Output the [x, y] coordinate of the center of the cell containing the given text.  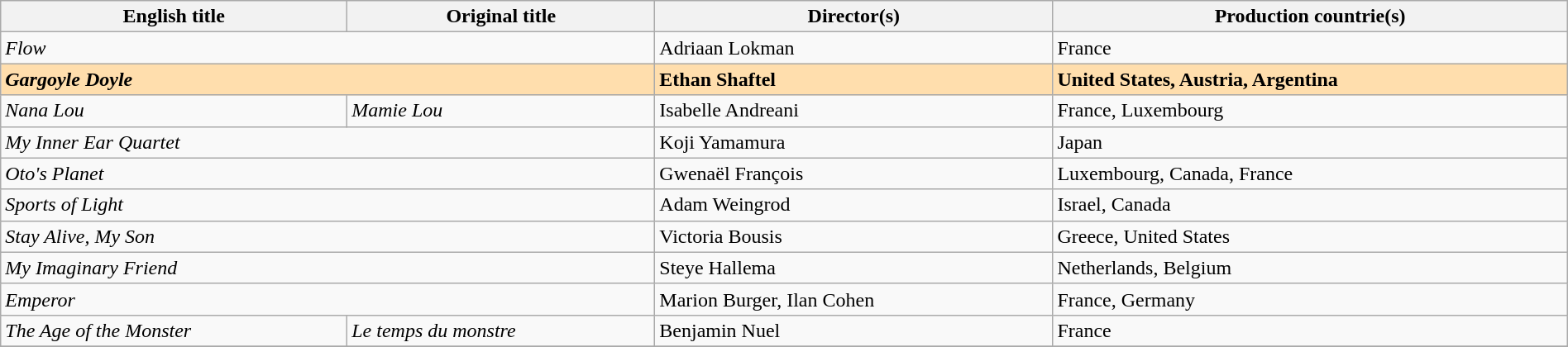
Luxembourg, Canada, France [1310, 173]
Stay Alive, My Son [327, 236]
My Imaginary Friend [327, 268]
Marion Burger, Ilan Cohen [853, 299]
Japan [1310, 142]
Adriaan Lokman [853, 48]
English title [174, 17]
Gwenaël François [853, 173]
Israel, Canada [1310, 205]
Victoria Bousis [853, 236]
Gargoyle Doyle [327, 79]
Emperor [327, 299]
Sports of Light [327, 205]
Benjamin Nuel [853, 330]
Le temps du monstre [501, 330]
France, Luxembourg [1310, 111]
My Inner Ear Quartet [327, 142]
Adam Weingrod [853, 205]
Isabelle Andreani [853, 111]
Greece, United States [1310, 236]
The Age of the Monster [174, 330]
Mamie Lou [501, 111]
Netherlands, Belgium [1310, 268]
Flow [327, 48]
France, Germany [1310, 299]
Original title [501, 17]
Steye Hallema [853, 268]
Ethan Shaftel [853, 79]
Oto's Planet [327, 173]
Director(s) [853, 17]
Nana Lou [174, 111]
Production countrie(s) [1310, 17]
Koji Yamamura [853, 142]
United States, Austria, Argentina [1310, 79]
